Scan for the cell matching the given text and deliver its [x, y] coordinate at center. 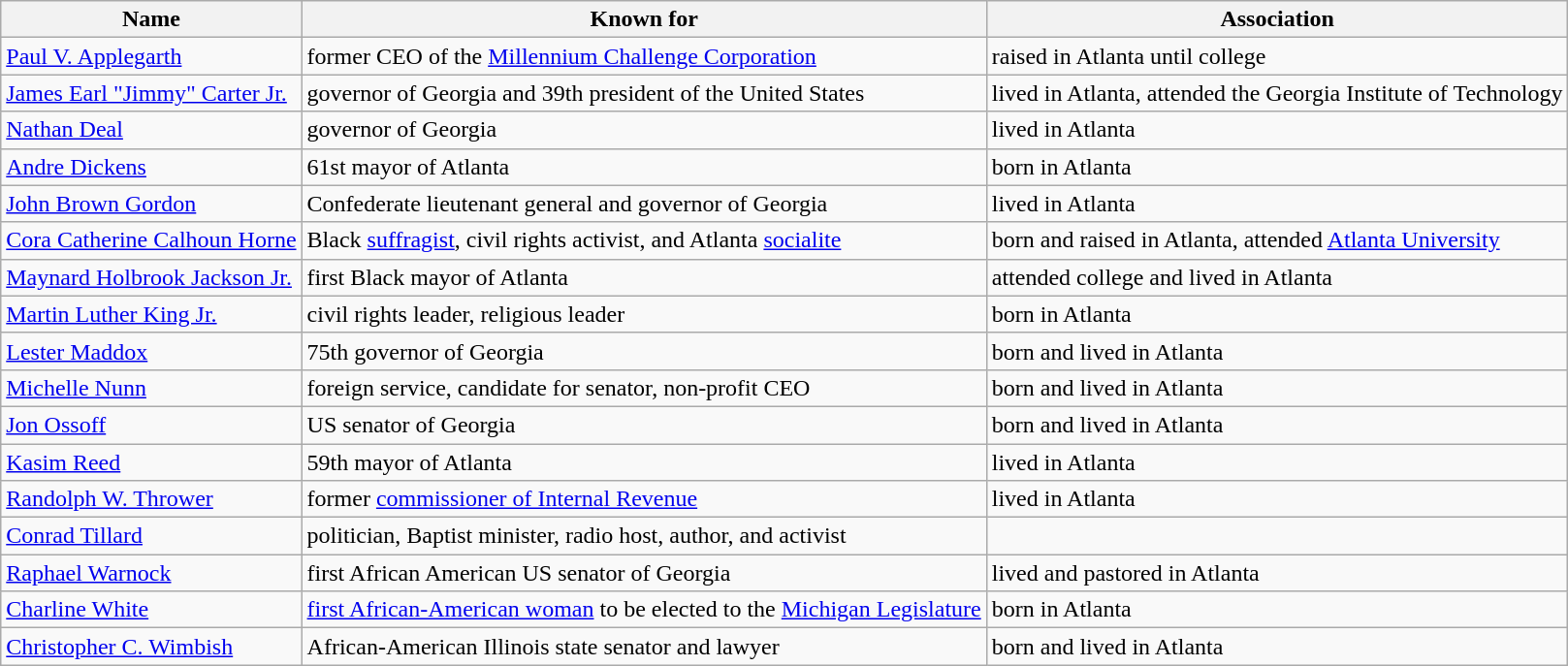
lived in Atlanta, attended the Georgia Institute of Technology [1277, 93]
raised in Atlanta until college [1277, 56]
59th mayor of Atlanta [644, 462]
Jon Ossoff [151, 425]
politician, Baptist minister, radio host, author, and activist [644, 536]
first Black mayor of Atlanta [644, 277]
61st mayor of Atlanta [644, 167]
governor of Georgia and 39th president of the United States [644, 93]
Randolph W. Thrower [151, 499]
Paul V. Applegarth [151, 56]
Conrad Tillard [151, 536]
Nathan Deal [151, 130]
Raphael Warnock [151, 573]
Known for [644, 19]
African-American Illinois state senator and lawyer [644, 647]
former commissioner of Internal Revenue [644, 499]
Lester Maddox [151, 351]
lived and pastored in Atlanta [1277, 573]
attended college and lived in Atlanta [1277, 277]
first African American US senator of Georgia [644, 573]
Association [1277, 19]
first African-American woman to be elected to the Michigan Legislature [644, 610]
born and raised in Atlanta, attended Atlanta University [1277, 240]
governor of Georgia [644, 130]
Kasim Reed [151, 462]
Name [151, 19]
Maynard Holbrook Jackson Jr. [151, 277]
Andre Dickens [151, 167]
former CEO of the Millennium Challenge Corporation [644, 56]
US senator of Georgia [644, 425]
Cora Catherine Calhoun Horne [151, 240]
Charline White [151, 610]
Confederate lieutenant general and governor of Georgia [644, 204]
John Brown Gordon [151, 204]
Christopher C. Wimbish [151, 647]
Martin Luther King Jr. [151, 314]
75th governor of Georgia [644, 351]
foreign service, candidate for senator, non-profit CEO [644, 388]
Black suffragist, civil rights activist, and Atlanta socialite [644, 240]
Michelle Nunn [151, 388]
civil rights leader, religious leader [644, 314]
James Earl "Jimmy" Carter Jr. [151, 93]
